Pinpoint the cell where the given text exists, returning its [X, Y] midpoint coordinate. 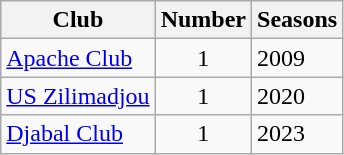
Number [203, 20]
Djabal Club [78, 134]
Club [78, 20]
2009 [298, 58]
2020 [298, 96]
US Zilimadjou [78, 96]
Apache Club [78, 58]
Seasons [298, 20]
2023 [298, 134]
